Identify which cell holds the provided text, then report its [x, y] central coordinate. 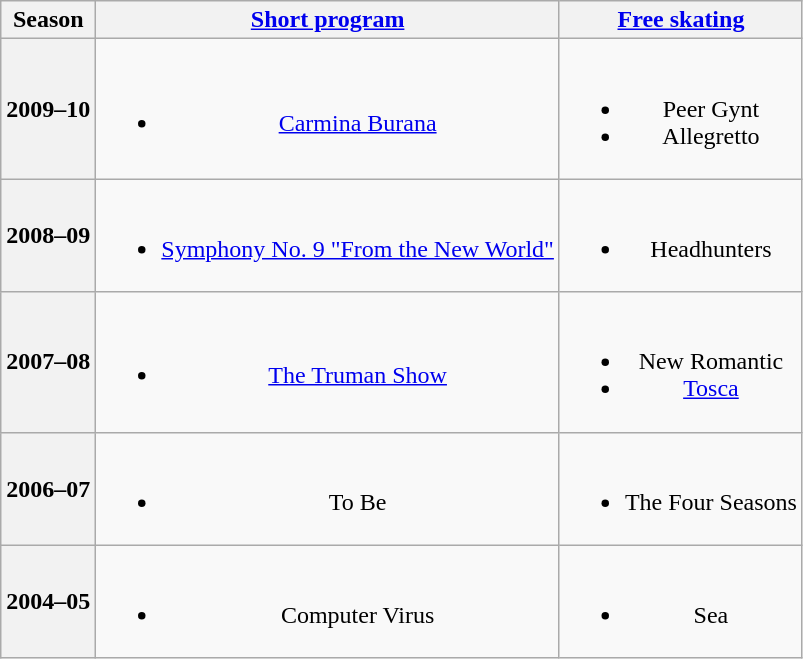
2008–09 [48, 236]
Computer Virus [328, 602]
2009–10 [48, 109]
Carmina Burana [328, 109]
2007–08 [48, 362]
Sea [680, 602]
The Four Seasons [680, 488]
Free skating [680, 20]
2006–07 [48, 488]
To Be [328, 488]
Peer Gynt Allegretto [680, 109]
2004–05 [48, 602]
Headhunters [680, 236]
Symphony No. 9 "From the New World" [328, 236]
The Truman Show [328, 362]
New Romantic Tosca [680, 362]
Short program [328, 20]
Season [48, 20]
